Provide the (x, y) coordinate of the cell's center where the given text is located.  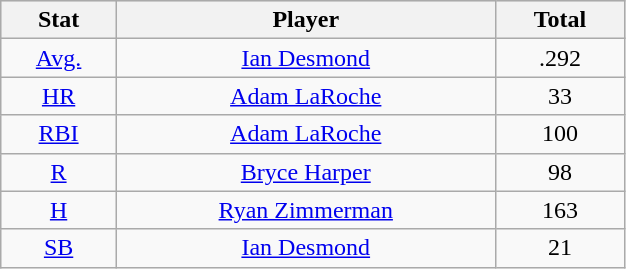
H (59, 210)
33 (560, 96)
SB (59, 248)
100 (560, 134)
163 (560, 210)
Ryan Zimmerman (306, 210)
Bryce Harper (306, 172)
.292 (560, 58)
HR (59, 96)
Stat (59, 20)
21 (560, 248)
Total (560, 20)
98 (560, 172)
RBI (59, 134)
Player (306, 20)
R (59, 172)
Avg. (59, 58)
